Extract the [X, Y] coordinate from the center of the cell holding the provided text.  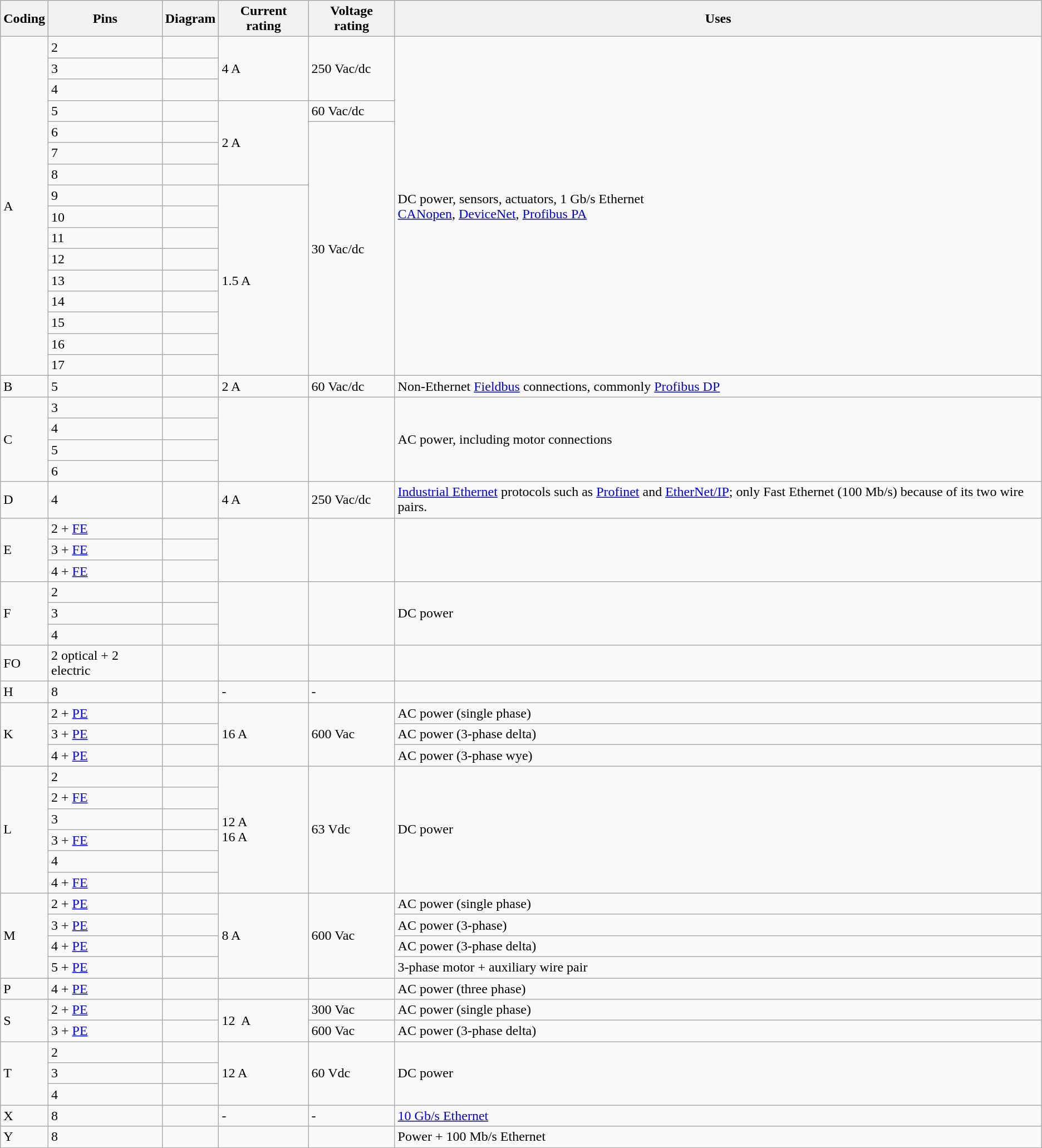
X [24, 1116]
FO [24, 664]
D [24, 500]
16 [106, 344]
5 + PE [106, 967]
Diagram [190, 19]
B [24, 386]
63 Vdc [352, 830]
K [24, 734]
L [24, 830]
10 Gb/s Ethernet [718, 1116]
9 [106, 195]
Coding [24, 19]
T [24, 1073]
AC power (3-phase wye) [718, 755]
7 [106, 153]
E [24, 550]
P [24, 988]
F [24, 613]
C [24, 439]
S [24, 1021]
Power + 100 Mb/s Ethernet [718, 1137]
AC power (three phase) [718, 988]
Pins [106, 19]
Current rating [264, 19]
Uses [718, 19]
15 [106, 323]
2 optical + 2 electric [106, 664]
13 [106, 280]
AC power, including motor connections [718, 439]
12 [106, 259]
60 Vdc [352, 1073]
14 [106, 302]
30 Vac/dc [352, 248]
11 [106, 238]
300 Vac [352, 1010]
10 [106, 217]
M [24, 935]
1.5 A [264, 281]
AC power (3-phase) [718, 925]
Non-Ethernet Fieldbus connections, commonly Profibus DP [718, 386]
Voltage rating [352, 19]
8 A [264, 935]
17 [106, 365]
DC power, sensors, actuators, 1 Gb/s EthernetCANopen, DeviceNet, Profibus PA [718, 206]
A [24, 206]
Industrial Ethernet protocols such as Profinet and EtherNet/IP; only Fast Ethernet (100 Mb/s) because of its two wire pairs. [718, 500]
12 A16 A [264, 830]
Y [24, 1137]
3-phase motor + auxiliary wire pair [718, 967]
16 A [264, 734]
H [24, 692]
